Output the [X, Y] coordinate of the center of the cell containing the given text.  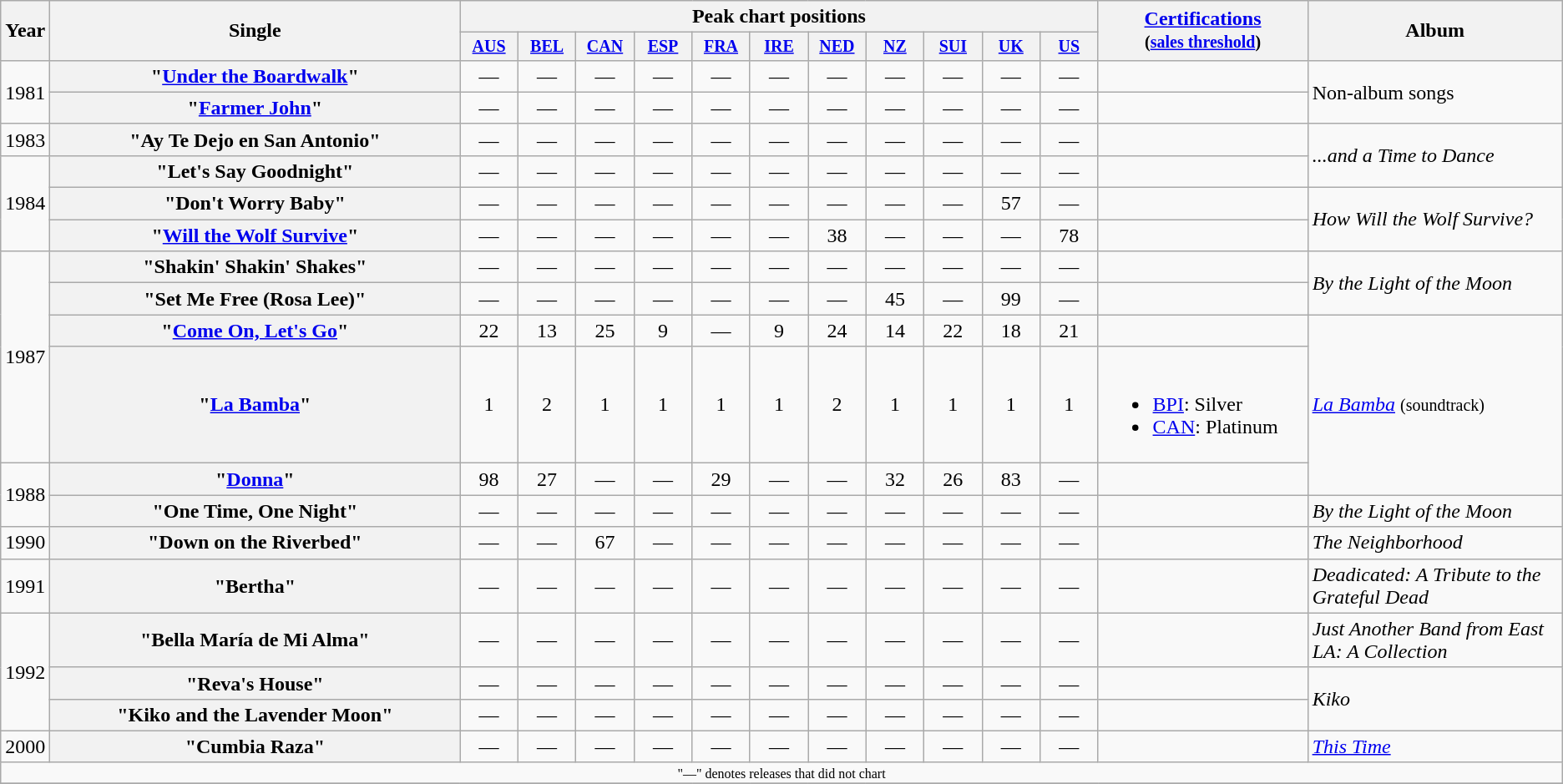
"Bella María de Mi Alma" [255, 640]
1988 [25, 495]
"Kiko and the Lavender Moon" [255, 715]
NED [837, 47]
Just Another Band from East LA: A Collection [1434, 640]
"Ay Te Dejo en San Antonio" [255, 139]
Kiko [1434, 699]
AUS [489, 47]
29 [721, 479]
Certifications(sales threshold) [1202, 31]
"Don't Worry Baby" [255, 204]
26 [953, 479]
SUI [953, 47]
Single [255, 31]
"Shakin' Shakin' Shakes" [255, 267]
"Set Me Free (Rosa Lee)" [255, 299]
NZ [895, 47]
FRA [721, 47]
CAN [604, 47]
2000 [25, 746]
UK [1010, 47]
38 [837, 235]
13 [546, 331]
1992 [25, 671]
14 [895, 331]
"One Time, One Night" [255, 511]
57 [1010, 204]
"—" denotes releases that did not chart [781, 772]
Deadicated: A Tribute to the Grateful Dead [1434, 586]
Album [1434, 31]
98 [489, 479]
US [1069, 47]
"Bertha" [255, 586]
24 [837, 331]
This Time [1434, 746]
"Come On, Let's Go" [255, 331]
Non-album songs [1434, 92]
18 [1010, 331]
1991 [25, 586]
1987 [25, 357]
"Reva's House" [255, 683]
"Farmer John" [255, 108]
67 [604, 543]
45 [895, 299]
1990 [25, 543]
27 [546, 479]
Year [25, 31]
1983 [25, 139]
32 [895, 479]
The Neighborhood [1434, 543]
78 [1069, 235]
IRE [778, 47]
La Bamba (soundtrack) [1434, 405]
"Will the Wolf Survive" [255, 235]
BEL [546, 47]
25 [604, 331]
BPI: SilverCAN: Platinum [1202, 405]
"Under the Boardwalk" [255, 76]
"La Bamba" [255, 405]
1981 [25, 92]
1984 [25, 203]
How Will the Wolf Survive? [1434, 220]
Peak chart positions [779, 17]
ESP [663, 47]
"Donna" [255, 479]
...and a Time to Dance [1434, 155]
"Let's Say Goodnight" [255, 171]
99 [1010, 299]
"Cumbia Raza" [255, 746]
21 [1069, 331]
83 [1010, 479]
"Down on the Riverbed" [255, 543]
